Return the (X, Y) coordinate for the center point of the cell that contains the specified text.  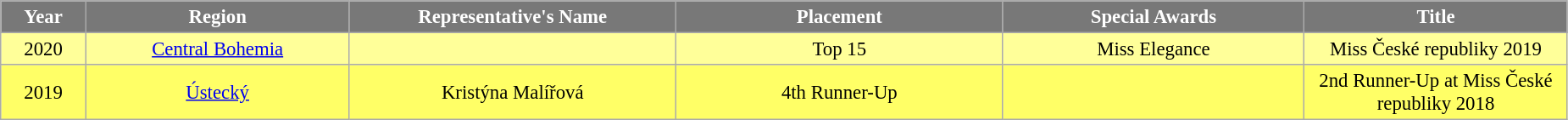
Special Awards (1154, 17)
Top 15 (840, 49)
Title (1436, 17)
Kristýna Malířová (513, 92)
Representative's Name (513, 17)
Miss Elegance (1154, 49)
Central Bohemia (217, 49)
4th Runner-Up (840, 92)
Ústecký (217, 92)
Region (217, 17)
Placement (840, 17)
2020 (44, 49)
2019 (44, 92)
2nd Runner-Up at Miss České republiky 2018 (1436, 92)
Year (44, 17)
Miss České republiky 2019 (1436, 49)
